From the cell containing the given text, extract its center point as (x, y) coordinate. 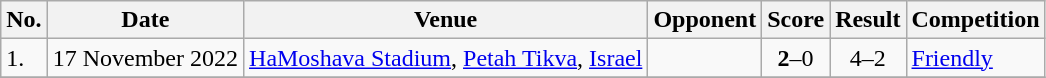
No. (24, 20)
17 November 2022 (145, 58)
Result (868, 20)
Venue (446, 20)
2–0 (796, 58)
Date (145, 20)
Competition (976, 20)
4–2 (868, 58)
Score (796, 20)
HaMoshava Stadium, Petah Tikva, Israel (446, 58)
Opponent (705, 20)
1. (24, 58)
Friendly (976, 58)
